Pinpoint the cell where the given text exists, returning its [X, Y] midpoint coordinate. 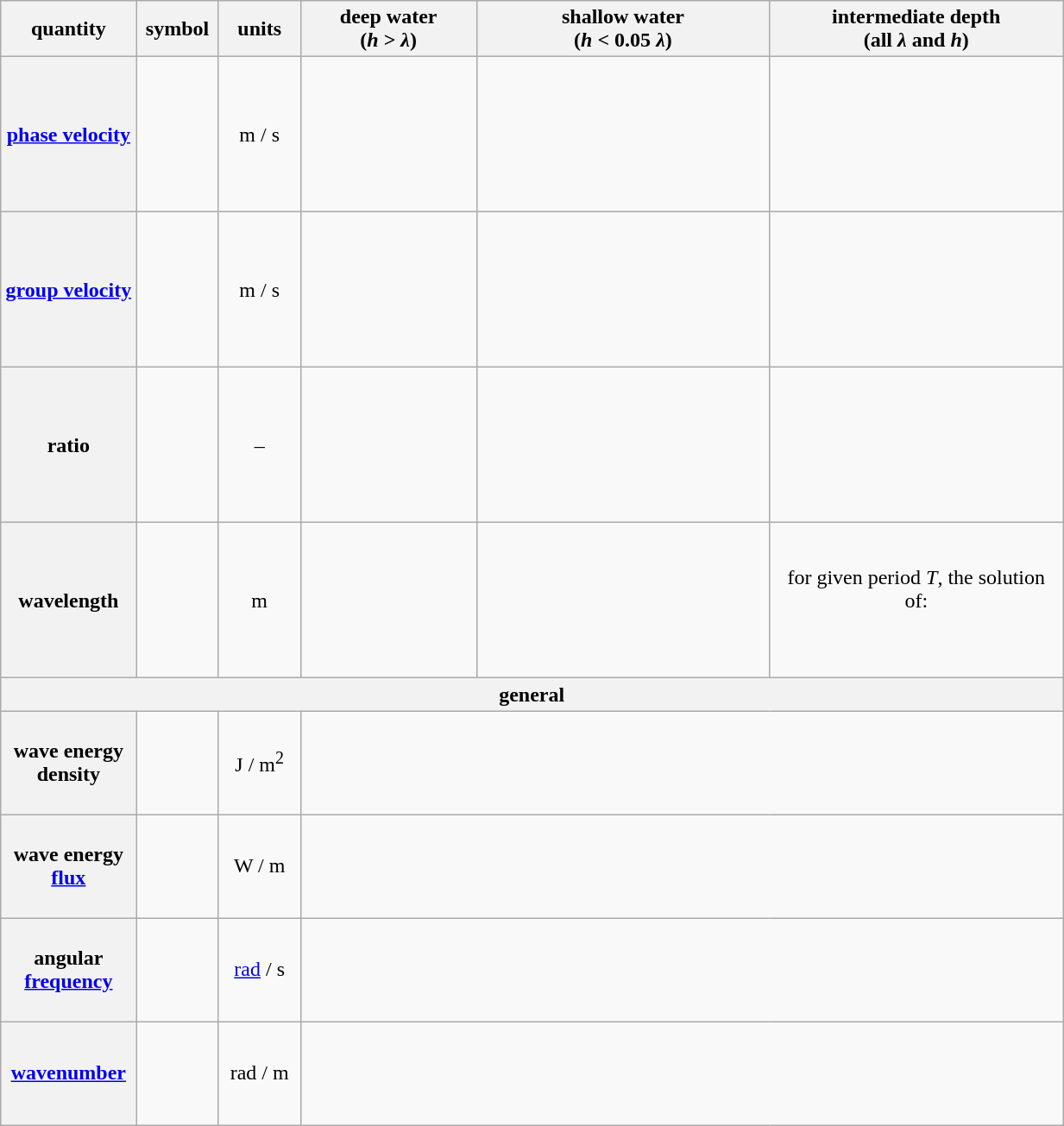
wavenumber [69, 1073]
deep water(h > λ) [388, 29]
W / m [259, 866]
intermediate depth(all λ and h) [916, 29]
symbol [178, 29]
units [259, 29]
shallow water(h < 0.05 λ) [623, 29]
for given period T, the solution of: [916, 601]
general [532, 695]
m [259, 601]
ratio [69, 445]
J / m2 [259, 763]
phase velocity [69, 135]
wave energy flux [69, 866]
quantity [69, 29]
– [259, 445]
angular frequency [69, 970]
wave energy density [69, 763]
rad / s [259, 970]
wavelength [69, 601]
group velocity [69, 290]
rad / m [259, 1073]
